For the text-containing cell, return its midpoint in (x, y) coordinate format. 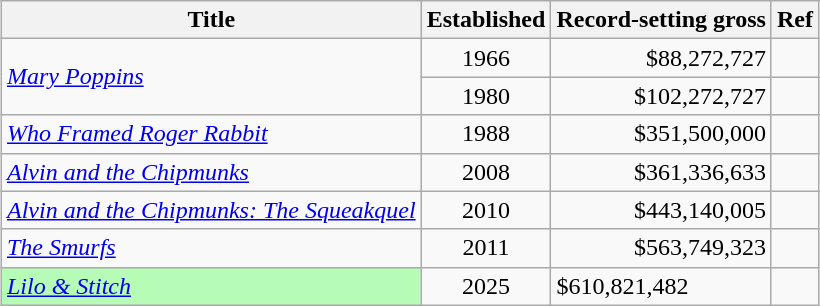
Record-setting gross (662, 20)
Lilo & Stitch (211, 286)
1988 (486, 134)
$351,500,000 (662, 134)
$361,336,633 (662, 172)
2008 (486, 172)
1966 (486, 58)
2010 (486, 210)
$102,272,727 (662, 96)
$563,749,323 (662, 248)
$88,272,727 (662, 58)
1980 (486, 96)
Alvin and the Chipmunks: The Squeakquel (211, 210)
Who Framed Roger Rabbit (211, 134)
Established (486, 20)
Title (211, 20)
2011 (486, 248)
Alvin and the Chipmunks (211, 172)
$610,821,482 (662, 286)
$443,140,005 (662, 210)
Mary Poppins (211, 77)
Ref (794, 20)
2025 (486, 286)
The Smurfs (211, 248)
